Output the [X, Y] coordinate of the center of the cell containing the given text.  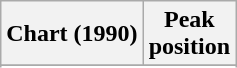
Chart (1990) [72, 34]
Peakposition [189, 34]
